Scan for the cell matching the given text and deliver its (x, y) coordinate at center. 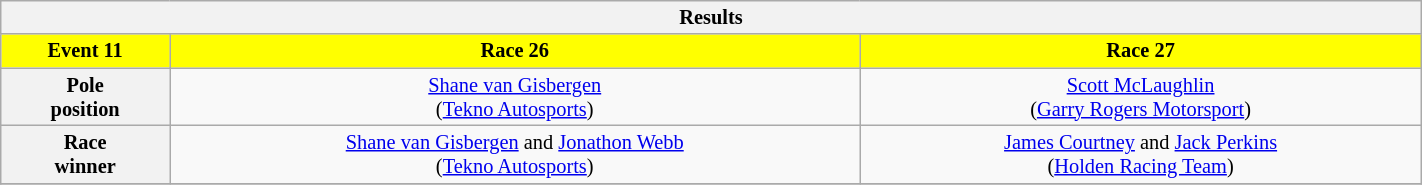
Poleposition (86, 97)
Race 26 (515, 51)
James Courtney and Jack Perkins(Holden Racing Team) (1140, 154)
Race 27 (1140, 51)
Scott McLaughlin(Garry Rogers Motorsport) (1140, 97)
Racewinner (86, 154)
Shane van Gisbergen(Tekno Autosports) (515, 97)
Shane van Gisbergen and Jonathon Webb(Tekno Autosports) (515, 154)
Event 11 (86, 51)
Results (711, 17)
